Provide the [X, Y] coordinate of the cell's center where the given text is located.  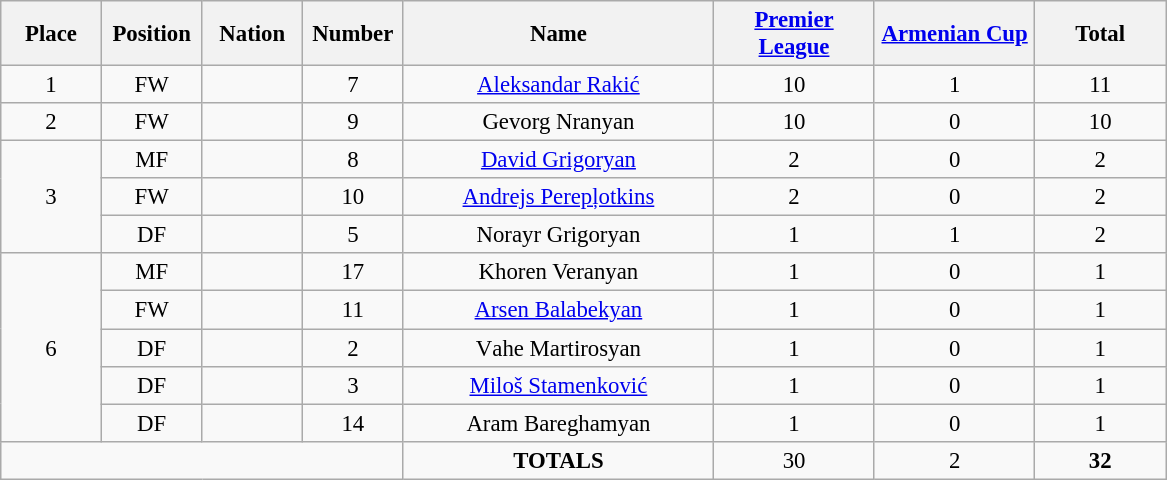
Norayr Grigoryan [558, 235]
Name [558, 34]
Armenian Cup [954, 34]
5 [354, 235]
Miloš Stamenković [558, 385]
14 [354, 423]
7 [354, 85]
Place [52, 34]
Gevorg Nranyan [558, 122]
Position [152, 34]
Nation [252, 34]
Total [1100, 34]
TOTALS [558, 460]
30 [794, 460]
Khoren Veranyan [558, 273]
9 [354, 122]
Vаhe Mаrtirosyan [558, 348]
Number [354, 34]
Premier League [794, 34]
Aram Bareghamyan [558, 423]
Arsen Balabekyan [558, 310]
6 [52, 348]
32 [1100, 460]
17 [354, 273]
Andrejs Perepļotkins [558, 197]
8 [354, 160]
Aleksandar Rakić [558, 85]
David Grigoryan [558, 160]
